Find where the given text appears and provide that cell's center as [x, y] coordinate. 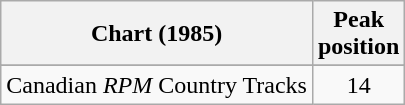
14 [358, 85]
Canadian RPM Country Tracks [157, 85]
Chart (1985) [157, 34]
Peakposition [358, 34]
